Extract the [X, Y] coordinate from the center of the cell holding the provided text.  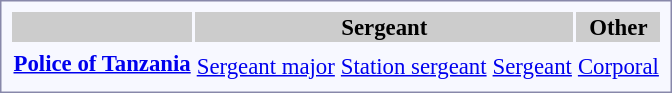
Police of Tanzania [102, 63]
Other [618, 27]
Station sergeant [414, 66]
Sergeant major [266, 66]
Corporal [618, 66]
